Pinpoint the cell where the given text exists, returning its (x, y) midpoint coordinate. 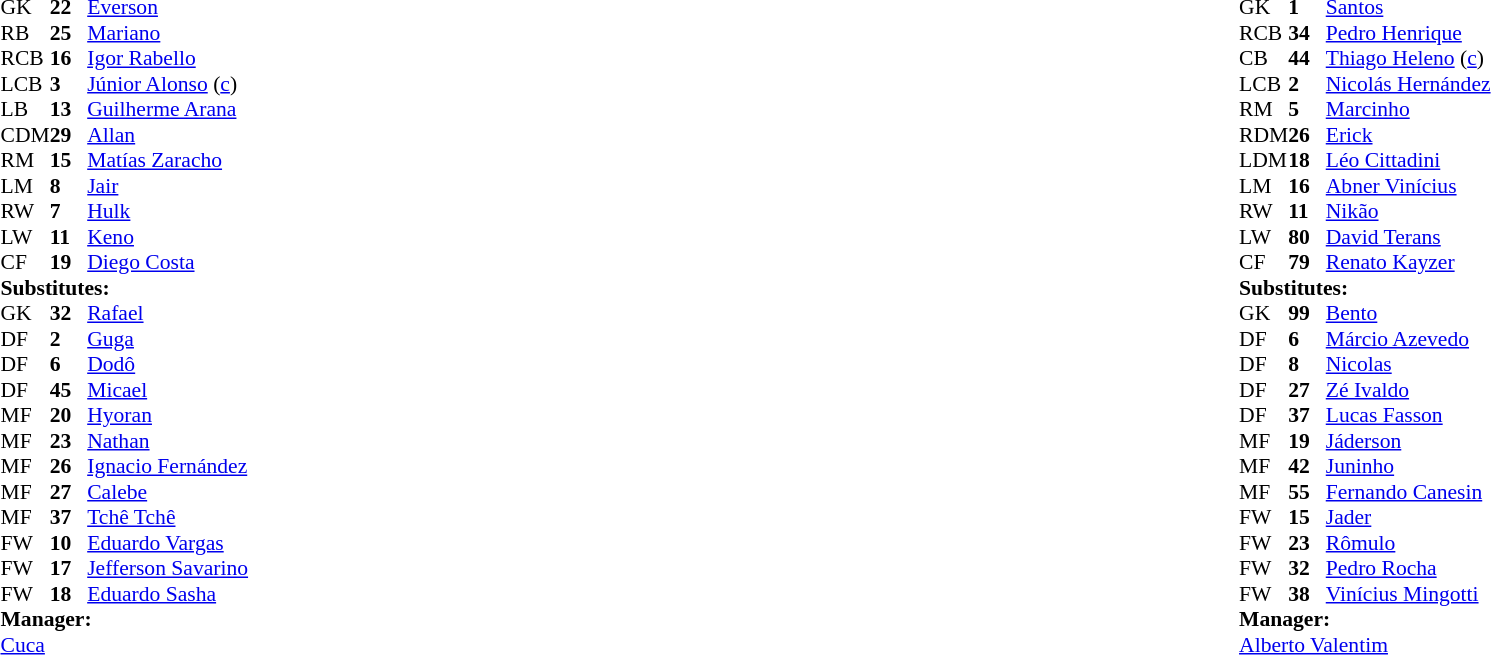
Jáderson (1408, 441)
Keno (168, 237)
Erick (1408, 135)
RDM (1264, 135)
Nicolás Hernández (1408, 84)
Juninho (1408, 467)
RB (24, 33)
Jair (168, 186)
Eduardo Sasha (168, 594)
38 (1307, 594)
17 (69, 569)
Dodô (168, 365)
Calebe (168, 492)
Pedro Henrique (1408, 33)
LDM (1264, 161)
Pedro Rocha (1408, 569)
Matías Zaracho (168, 161)
Rômulo (1408, 543)
Guga (168, 339)
CB (1264, 59)
Júnior Alonso (c) (168, 84)
99 (1307, 313)
Abner Vinícius (1408, 186)
7 (69, 211)
44 (1307, 59)
Rafael (168, 313)
79 (1307, 263)
Tchê Tchê (168, 517)
Diego Costa (168, 263)
25 (69, 33)
Jefferson Savarino (168, 569)
Guilherme Arana (168, 109)
Ignacio Fernández (168, 467)
Igor Rabello (168, 59)
42 (1307, 467)
Bento (1408, 313)
Thiago Heleno (c) (1408, 59)
Nikão (1408, 211)
80 (1307, 237)
45 (69, 390)
Lucas Fasson (1408, 415)
Renato Kayzer (1408, 263)
Marcinho (1408, 109)
20 (69, 415)
34 (1307, 33)
Nicolas (1408, 365)
Zé Ivaldo (1408, 390)
13 (69, 109)
Léo Cittadini (1408, 161)
Micael (168, 390)
Allan (168, 135)
10 (69, 543)
Eduardo Vargas (168, 543)
Mariano (168, 33)
Márcio Azevedo (1408, 339)
29 (69, 135)
Hyoran (168, 415)
CDM (24, 135)
Vinícius Mingotti (1408, 594)
55 (1307, 492)
Jader (1408, 517)
David Terans (1408, 237)
Fernando Canesin (1408, 492)
Hulk (168, 211)
LB (24, 109)
5 (1307, 109)
3 (69, 84)
Nathan (168, 441)
